Capture the cell that displays the provided text and extract its (x, y) central coordinate. 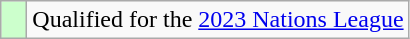
Qualified for the 2023 Nations League (218, 20)
